Capture the cell that displays the provided text and extract its [X, Y] central coordinate. 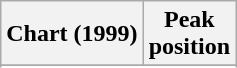
Peakposition [189, 34]
Chart (1999) [72, 34]
